Search for the cell housing the specified text and yield its (X, Y) center coordinate. 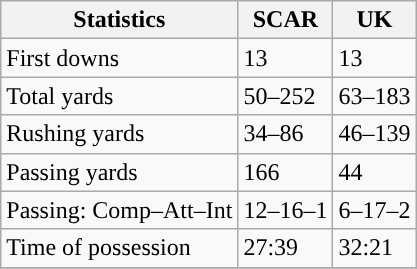
Total yards (120, 96)
44 (374, 172)
46–139 (374, 134)
50–252 (286, 96)
Statistics (120, 20)
166 (286, 172)
Rushing yards (120, 134)
First downs (120, 58)
32:21 (374, 248)
34–86 (286, 134)
SCAR (286, 20)
Time of possession (120, 248)
Passing yards (120, 172)
27:39 (286, 248)
6–17–2 (374, 210)
Passing: Comp–Att–Int (120, 210)
UK (374, 20)
63–183 (374, 96)
12–16–1 (286, 210)
